Output the (X, Y) coordinate of the center of the cell containing the given text.  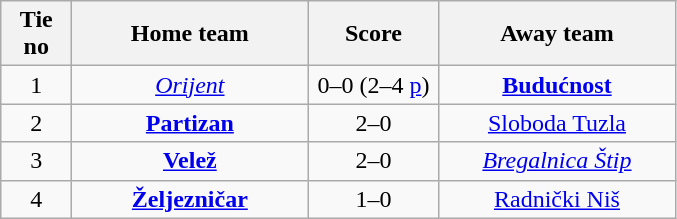
0–0 (2–4 p) (374, 85)
Score (374, 34)
Orijent (190, 85)
Budućnost (557, 85)
Radnički Niš (557, 199)
1–0 (374, 199)
Velež (190, 161)
1 (36, 85)
3 (36, 161)
Tie no (36, 34)
Željezničar (190, 199)
2 (36, 123)
Away team (557, 34)
Partizan (190, 123)
Sloboda Tuzla (557, 123)
4 (36, 199)
Bregalnica Štip (557, 161)
Home team (190, 34)
